Capture the cell that displays the provided text and extract its [X, Y] central coordinate. 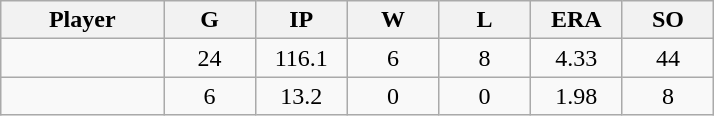
13.2 [301, 96]
1.98 [576, 96]
G [210, 20]
44 [668, 58]
L [485, 20]
SO [668, 20]
24 [210, 58]
ERA [576, 20]
4.33 [576, 58]
Player [82, 20]
W [393, 20]
IP [301, 20]
116.1 [301, 58]
